For the text-containing cell, return its midpoint in (x, y) coordinate format. 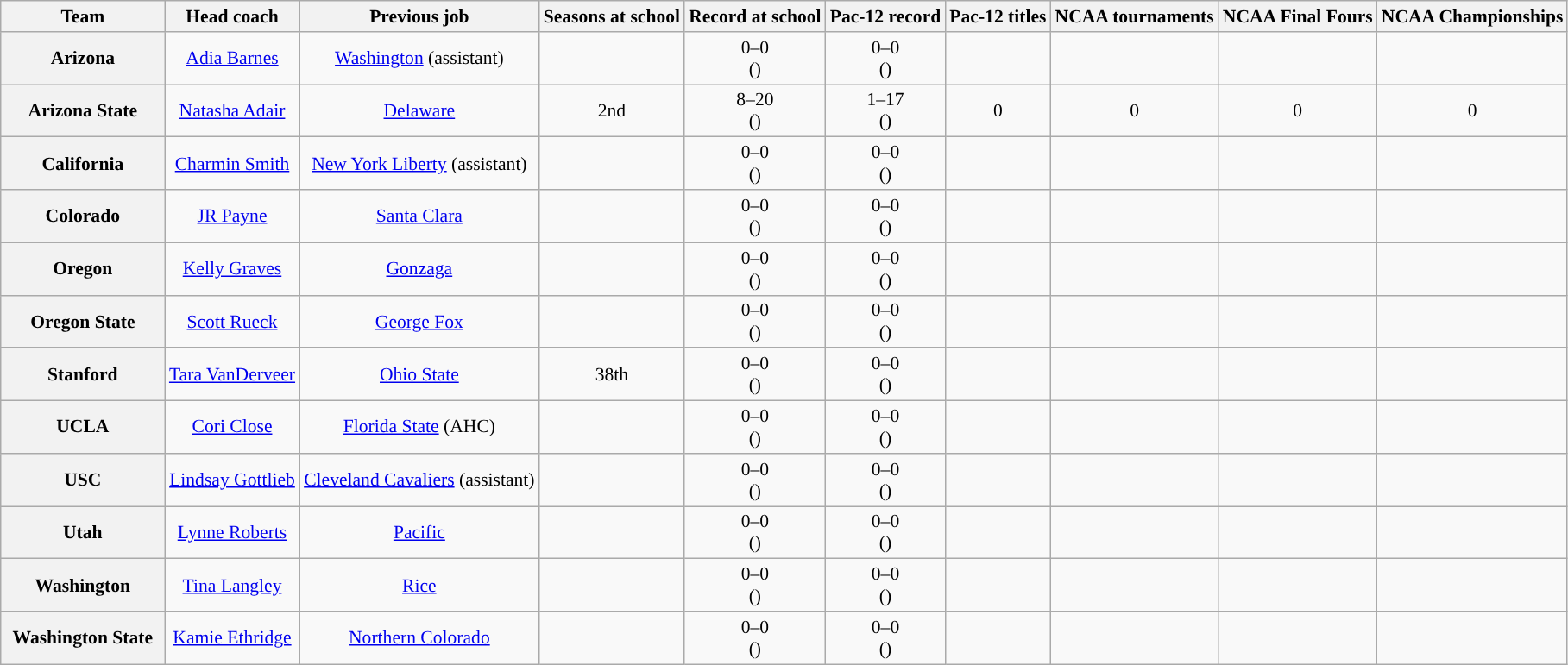
Kamie Ethridge (232, 638)
Team (83, 16)
Santa Clara (419, 216)
2nd (612, 110)
Cleveland Cavaliers (assistant) (419, 480)
Previous job (419, 16)
8–20() (755, 110)
Tara VanDerveer (232, 374)
NCAA tournaments (1135, 16)
NCAA Final Fours (1298, 16)
Northern Colorado (419, 638)
Gonzaga (419, 269)
Record at school (755, 16)
Washington (83, 585)
NCAA Championships (1472, 16)
Stanford (83, 374)
Oregon (83, 269)
Pac-12 record (885, 16)
Florida State (AHC) (419, 428)
Arizona State (83, 110)
Colorado (83, 216)
California (83, 164)
Cori Close (232, 428)
Lynne Roberts (232, 533)
Washington State (83, 638)
Ohio State (419, 374)
Kelly Graves (232, 269)
1–17() (885, 110)
Delaware (419, 110)
Pacific (419, 533)
Utah (83, 533)
Rice (419, 585)
Natasha Adair (232, 110)
Lindsay Gottlieb (232, 480)
UCLA (83, 428)
George Fox (419, 321)
Adia Barnes (232, 59)
Arizona (83, 59)
Tina Langley (232, 585)
Seasons at school (612, 16)
Head coach (232, 16)
Oregon State (83, 321)
Washington (assistant) (419, 59)
38th (612, 374)
Charmin Smith (232, 164)
JR Payne (232, 216)
New York Liberty (assistant) (419, 164)
Pac-12 titles (998, 16)
USC (83, 480)
Scott Rueck (232, 321)
